For the text-containing cell, return its midpoint in (X, Y) coordinate format. 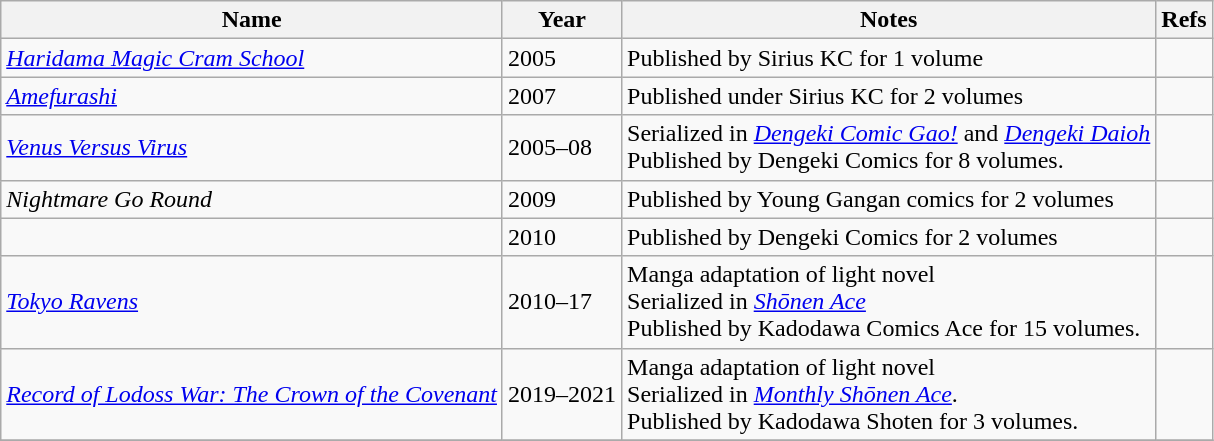
2007 (562, 96)
Nightmare Go Round (252, 199)
2005 (562, 58)
Serialized in Dengeki Comic Gao! and Dengeki DaiohPublished by Dengeki Comics for 8 volumes. (889, 148)
Published by Dengeki Comics for 2 volumes (889, 237)
2010 (562, 237)
Published by Young Gangan comics for 2 volumes (889, 199)
2019–2021 (562, 394)
Manga adaptation of light novelSerialized in Shōnen AcePublished by Kadodawa Comics Ace for 15 volumes. (889, 302)
Year (562, 20)
2005–08 (562, 148)
Venus Versus Virus (252, 148)
Manga adaptation of light novelSerialized in Monthly Shōnen Ace.Published by Kadodawa Shoten for 3 volumes. (889, 394)
Published by Sirius KC for 1 volume (889, 58)
Notes (889, 20)
Refs (1184, 20)
Amefurashi (252, 96)
Tokyo Ravens (252, 302)
Record of Lodoss War: The Crown of the Covenant (252, 394)
Name (252, 20)
Published under Sirius KC for 2 volumes (889, 96)
Haridama Magic Cram School (252, 58)
2009 (562, 199)
2010–17 (562, 302)
